Return (x, y) of the center of cell containing provided text 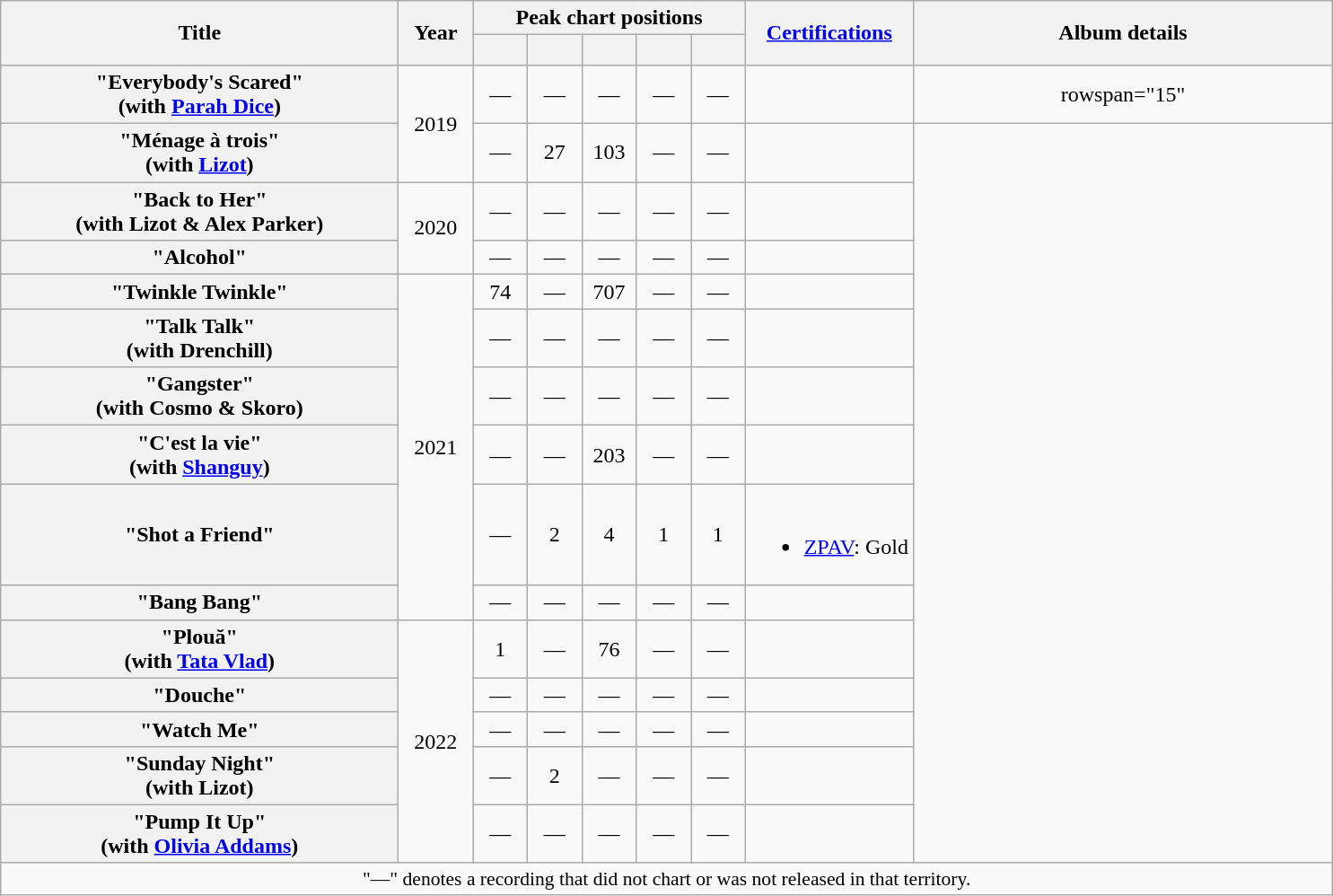
"Ménage à trois"(with Lizot) (199, 153)
"Sunday Night"(with Lizot) (199, 776)
Album details (1122, 33)
74 (501, 292)
"Watch Me" (199, 729)
707 (609, 292)
ZPAV: Gold (829, 535)
"—" denotes a recording that did not chart or was not released in that territory. (667, 879)
Certifications (829, 33)
2020 (436, 228)
203 (609, 454)
rowspan="15" (1122, 93)
2022 (436, 742)
2021 (436, 447)
Year (436, 33)
2019 (436, 123)
"Gangster"(with Cosmo & Skoro) (199, 397)
"Twinkle Twinkle" (199, 292)
103 (609, 153)
"Talk Talk"(with Drenchill) (199, 338)
Peak chart positions (609, 18)
"C'est la vie"(with Shanguy) (199, 454)
"Plouă"(with Tata Vlad) (199, 648)
"Everybody's Scared"(with Parah Dice) (199, 93)
"Back to Her"(with Lizot & Alex Parker) (199, 212)
Title (199, 33)
76 (609, 648)
"Pump It Up"(with Olivia Addams) (199, 833)
"Bang Bang" (199, 602)
"Alcohol" (199, 258)
4 (609, 535)
"Douche" (199, 695)
27 (555, 153)
"Shot a Friend" (199, 535)
